Pinpoint the cell where the given text exists, returning its (X, Y) midpoint coordinate. 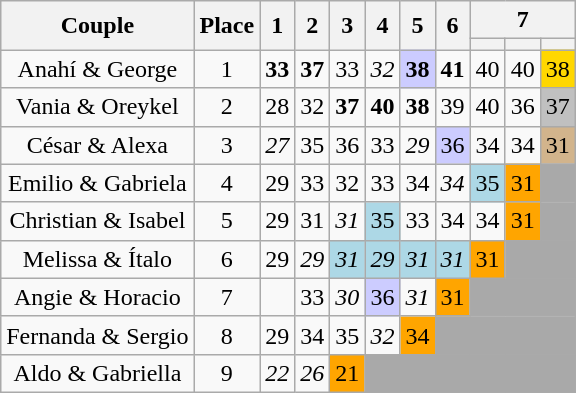
Place (227, 26)
28 (278, 107)
Anahí & George (98, 69)
27 (278, 145)
8 (227, 335)
26 (312, 373)
41 (452, 69)
Angie & Horacio (98, 297)
Fernanda & Sergio (98, 335)
Emilio & Gabriela (98, 183)
Couple (98, 26)
21 (348, 373)
Aldo & Gabriella (98, 373)
Vania & Oreykel (98, 107)
9 (227, 373)
30 (348, 297)
Christian & Isabel (98, 221)
César & Alexa (98, 145)
22 (278, 373)
39 (452, 107)
Melissa & Ítalo (98, 259)
